Return (X, Y) of the center of cell containing provided text 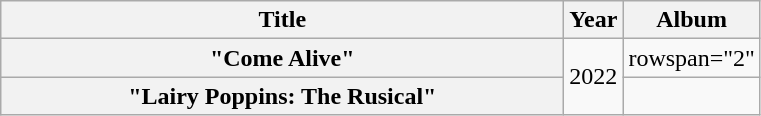
2022 (594, 77)
Album (692, 20)
"Lairy Poppins: The Rusical" (282, 96)
"Come Alive" (282, 58)
Title (282, 20)
Year (594, 20)
rowspan="2" (692, 58)
